Detect which cell encompasses the target text, then output its [x, y] center coordinate. 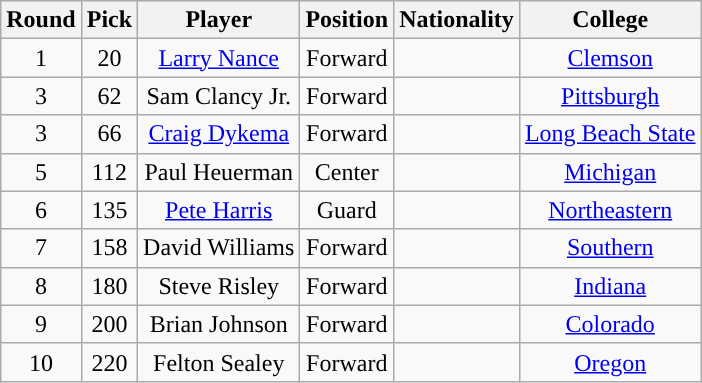
Southern [610, 248]
200 [109, 324]
8 [41, 286]
Michigan [610, 172]
180 [109, 286]
David Williams [219, 248]
Brian Johnson [219, 324]
Pete Harris [219, 210]
5 [41, 172]
Nationality [457, 20]
Pick [109, 20]
Paul Heuerman [219, 172]
62 [109, 96]
Larry Nance [219, 58]
135 [109, 210]
66 [109, 134]
Oregon [610, 362]
Round [41, 20]
Steve Risley [219, 286]
Pittsburgh [610, 96]
Colorado [610, 324]
Center [347, 172]
Felton Sealey [219, 362]
Long Beach State [610, 134]
20 [109, 58]
158 [109, 248]
Guard [347, 210]
Sam Clancy Jr. [219, 96]
Indiana [610, 286]
112 [109, 172]
9 [41, 324]
1 [41, 58]
220 [109, 362]
7 [41, 248]
Northeastern [610, 210]
Clemson [610, 58]
College [610, 20]
6 [41, 210]
Position [347, 20]
Player [219, 20]
Craig Dykema [219, 134]
10 [41, 362]
